Locate the cell with the specified text and output its (X, Y) center coordinate. 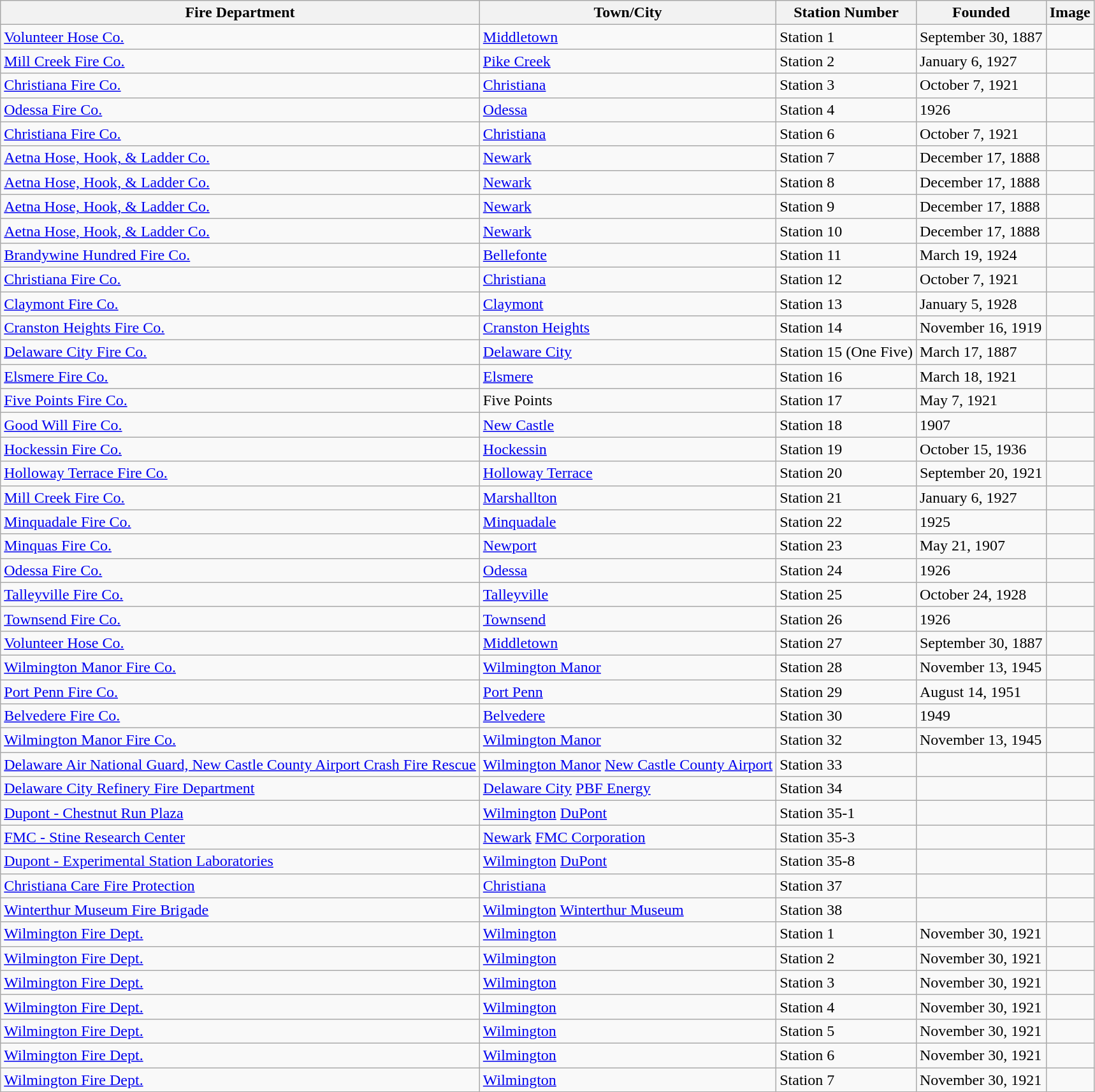
Delaware City Refinery Fire Department (240, 789)
May 7, 1921 (981, 401)
Townsend (627, 619)
March 18, 1921 (981, 377)
Good Will Fire Co. (240, 425)
March 17, 1887 (981, 352)
Elsmere (627, 377)
Station 25 (846, 594)
Delaware City PBF Energy (627, 789)
Station 8 (846, 182)
Station 29 (846, 691)
Station 15 (One Five) (846, 352)
Station 37 (846, 886)
Cranston Heights Fire Co. (240, 328)
1907 (981, 425)
Station 35-3 (846, 837)
Newport (627, 546)
Townsend Fire Co. (240, 619)
Station 38 (846, 910)
Talleyville Fire Co. (240, 594)
Five Points Fire Co. (240, 401)
Minquadale Fire Co. (240, 522)
Station 33 (846, 765)
Station 35-8 (846, 861)
Image (1070, 13)
Winterthur Museum Fire Brigade (240, 910)
Dupont - Experimental Station Laboratories (240, 861)
Station 16 (846, 377)
Town/City (627, 13)
Elsmere Fire Co. (240, 377)
Station 13 (846, 304)
Station 9 (846, 206)
October 24, 1928 (981, 594)
Claymont (627, 304)
Station 27 (846, 643)
Delaware City Fire Co. (240, 352)
Bellefonte (627, 255)
Station Number (846, 13)
Station 34 (846, 789)
Station 24 (846, 570)
Station 14 (846, 328)
Port Penn Fire Co. (240, 691)
Hockessin (627, 449)
Brandywine Hundred Fire Co. (240, 255)
Holloway Terrace (627, 473)
1949 (981, 716)
Station 32 (846, 740)
Station 5 (846, 1031)
Claymont Fire Co. (240, 304)
Delaware City (627, 352)
September 20, 1921 (981, 473)
Station 35-1 (846, 813)
Holloway Terrace Fire Co. (240, 473)
Marshallton (627, 498)
Newark FMC Corporation (627, 837)
Cranston Heights (627, 328)
Station 30 (846, 716)
March 19, 1924 (981, 255)
1925 (981, 522)
Belvedere Fire Co. (240, 716)
Station 12 (846, 279)
Station 11 (846, 255)
Five Points (627, 401)
November 16, 1919 (981, 328)
Station 20 (846, 473)
Station 17 (846, 401)
Dupont - Chestnut Run Plaza (240, 813)
Fire Department (240, 13)
August 14, 1951 (981, 691)
January 5, 1928 (981, 304)
New Castle (627, 425)
Christiana Care Fire Protection (240, 886)
Port Penn (627, 691)
FMC - Stine Research Center (240, 837)
Minquadale (627, 522)
Station 19 (846, 449)
Pike Creek (627, 61)
Station 28 (846, 667)
May 21, 1907 (981, 546)
Station 26 (846, 619)
Wilmington Winterthur Museum (627, 910)
Belvedere (627, 716)
October 15, 1936 (981, 449)
Delaware Air National Guard, New Castle County Airport Crash Fire Rescue (240, 765)
Station 10 (846, 231)
Station 18 (846, 425)
Station 23 (846, 546)
Founded (981, 13)
Station 21 (846, 498)
Talleyville (627, 594)
Wilmington Manor New Castle County Airport (627, 765)
Minquas Fire Co. (240, 546)
Hockessin Fire Co. (240, 449)
Station 22 (846, 522)
